Determine the [x, y] coordinate at the center of the cell enclosing the given text.  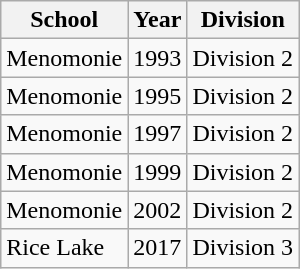
Rice Lake [64, 248]
1995 [158, 96]
Division 3 [243, 248]
2002 [158, 210]
2017 [158, 248]
1999 [158, 172]
Division [243, 20]
1993 [158, 58]
Year [158, 20]
1997 [158, 134]
School [64, 20]
